Return the (x, y) coordinate for the center point of the cell that contains the specified text.  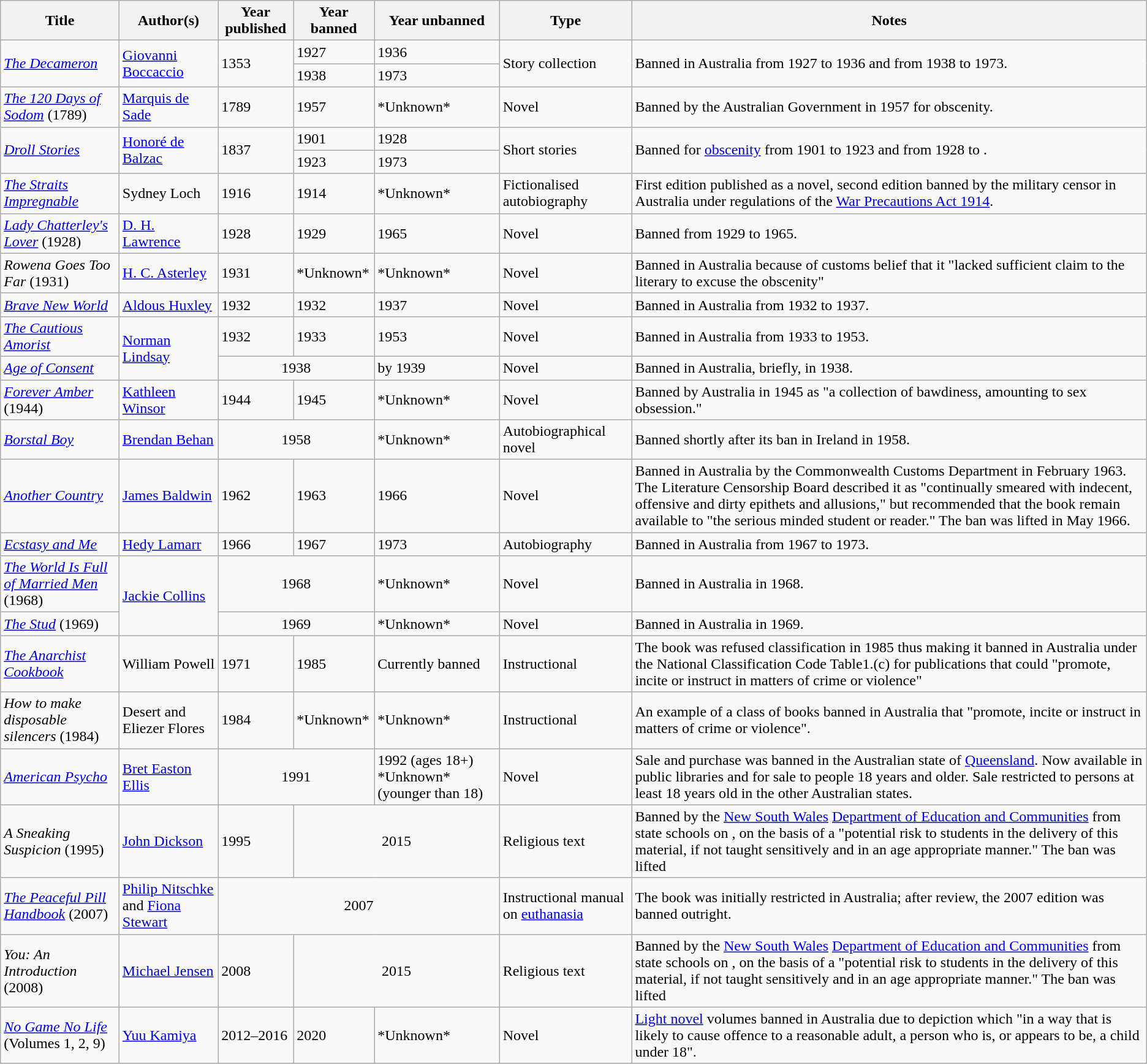
1969 (297, 624)
No Game No Life (Volumes 1, 2, 9) (60, 1035)
Banned in Australia from 1927 to 1936 and from 1938 to 1973. (889, 64)
Autobiographical novel (566, 440)
How to make disposable silencers (1984) (60, 720)
Type (566, 21)
The World Is Full of Married Men (1968) (60, 584)
1992 (ages 18+) *Unknown* (younger than 18) (437, 777)
by 1939 (437, 368)
1953 (437, 336)
1936 (437, 52)
American Psycho (60, 777)
H. C. Asterley (168, 273)
The 120 Days of Sodom (1789) (60, 107)
Instructional manual on euthanasia (566, 906)
Banned in Australia in 1969. (889, 624)
Ecstasy and Me (60, 544)
Bret Easton Ellis (168, 777)
2007 (359, 906)
Autobiography (566, 544)
1962 (256, 496)
Droll Stories (60, 150)
1901 (334, 139)
Philip Nitschke and Fiona Stewart (168, 906)
Year banned (334, 21)
1985 (334, 664)
1937 (437, 305)
1991 (297, 777)
Banned by the Australian Government in 1957 for obscenity. (889, 107)
2008 (256, 971)
1971 (256, 664)
1965 (437, 233)
1968 (297, 584)
1837 (256, 150)
1995 (256, 841)
James Baldwin (168, 496)
The Decameron (60, 64)
Norman Lindsay (168, 348)
1933 (334, 336)
Sydney Loch (168, 194)
Michael Jensen (168, 971)
Kathleen Winsor (168, 400)
Banned in Australia from 1967 to 1973. (889, 544)
1927 (334, 52)
Forever Amber (1944) (60, 400)
Marquis de Sade (168, 107)
The Anarchist Cookbook (60, 664)
Notes (889, 21)
Banned in Australia in 1968. (889, 584)
1931 (256, 273)
A Sneaking Suspicion (1995) (60, 841)
The Cautious Amorist (60, 336)
1944 (256, 400)
Brendan Behan (168, 440)
1967 (334, 544)
Aldous Huxley (168, 305)
Banned shortly after its ban in Ireland in 1958. (889, 440)
Fictionalised autobiography (566, 194)
Year published (256, 21)
Year unbanned (437, 21)
1929 (334, 233)
The Straits Impregnable (60, 194)
An example of a class of books banned in Australia that "promote, incite or instruct in matters of crime or violence". (889, 720)
First edition published as a novel, second edition banned by the military censor in Australia under regulations of the War Precautions Act 1914. (889, 194)
Hedy Lamarr (168, 544)
2020 (334, 1035)
Banned by Australia in 1945 as "a collection of bawdiness, amounting to sex obsession." (889, 400)
Brave New World (60, 305)
1963 (334, 496)
The Stud (1969) (60, 624)
Story collection (566, 64)
You: An Introduction (2008) (60, 971)
Lady Chatterley's Lover (1928) (60, 233)
Currently banned (437, 664)
Rowena Goes Too Far (1931) (60, 273)
1958 (297, 440)
Banned in Australia from 1933 to 1953. (889, 336)
1353 (256, 64)
1914 (334, 194)
Borstal Boy (60, 440)
1945 (334, 400)
Short stories (566, 150)
Author(s) (168, 21)
Honoré de Balzac (168, 150)
Age of Consent (60, 368)
John Dickson (168, 841)
1923 (334, 162)
Yuu Kamiya (168, 1035)
William Powell (168, 664)
1789 (256, 107)
D. H. Lawrence (168, 233)
Another Country (60, 496)
Banned from 1929 to 1965. (889, 233)
1916 (256, 194)
2012–2016 (256, 1035)
Banned in Australia because of customs belief that it "lacked sufficient claim to the literary to excuse the obscenity" (889, 273)
Jackie Collins (168, 596)
1984 (256, 720)
The book was initially restricted in Australia; after review, the 2007 edition was banned outright. (889, 906)
1957 (334, 107)
Banned in Australia, briefly, in 1938. (889, 368)
Banned for obscenity from 1901 to 1923 and from 1928 to . (889, 150)
Title (60, 21)
Banned in Australia from 1932 to 1937. (889, 305)
Desert and Eliezer Flores (168, 720)
Giovanni Boccaccio (168, 64)
The Peaceful Pill Handbook (2007) (60, 906)
